Output the [X, Y] coordinate of the center of the cell containing the given text.  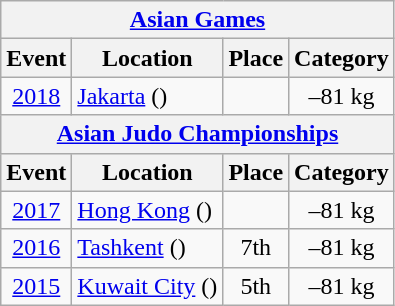
5th [256, 286]
Hong Kong () [148, 210]
2015 [36, 286]
Tashkent () [148, 248]
Kuwait City () [148, 286]
2016 [36, 248]
2018 [36, 96]
Asian Judo Championships [198, 134]
Jakarta () [148, 96]
Asian Games [198, 20]
2017 [36, 210]
7th [256, 248]
